Capture the cell that displays the provided text and extract its [x, y] central coordinate. 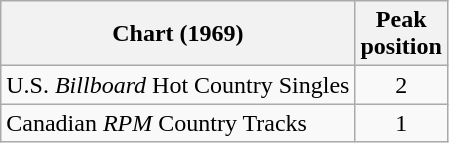
Chart (1969) [178, 34]
Peakposition [401, 34]
Canadian RPM Country Tracks [178, 123]
2 [401, 85]
1 [401, 123]
U.S. Billboard Hot Country Singles [178, 85]
